Identify which cell holds the provided text, then report its (x, y) central coordinate. 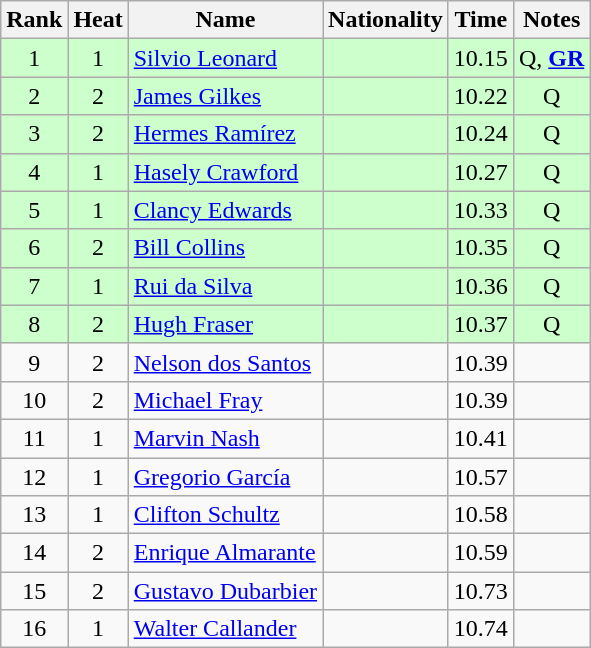
Hugh Fraser (225, 324)
3 (34, 134)
Heat (98, 20)
Rui da Silva (225, 286)
10.58 (480, 515)
10.74 (480, 629)
Hasely Crawford (225, 172)
10.59 (480, 553)
10 (34, 400)
10.22 (480, 96)
9 (34, 362)
10.35 (480, 248)
14 (34, 553)
Enrique Almarante (225, 553)
10.15 (480, 58)
13 (34, 515)
James Gilkes (225, 96)
10.73 (480, 591)
16 (34, 629)
Walter Callander (225, 629)
15 (34, 591)
Bill Collins (225, 248)
Rank (34, 20)
10.33 (480, 210)
10.57 (480, 477)
Gregorio García (225, 477)
10.41 (480, 438)
7 (34, 286)
6 (34, 248)
Gustavo Dubarbier (225, 591)
10.36 (480, 286)
Clancy Edwards (225, 210)
Q, GR (551, 58)
Nelson dos Santos (225, 362)
12 (34, 477)
Nationality (386, 20)
8 (34, 324)
Hermes Ramírez (225, 134)
4 (34, 172)
Marvin Nash (225, 438)
Time (480, 20)
5 (34, 210)
11 (34, 438)
10.27 (480, 172)
10.24 (480, 134)
Clifton Schultz (225, 515)
Notes (551, 20)
10.37 (480, 324)
Name (225, 20)
Michael Fray (225, 400)
Silvio Leonard (225, 58)
